Detect which cell encompasses the target text, then output its [x, y] center coordinate. 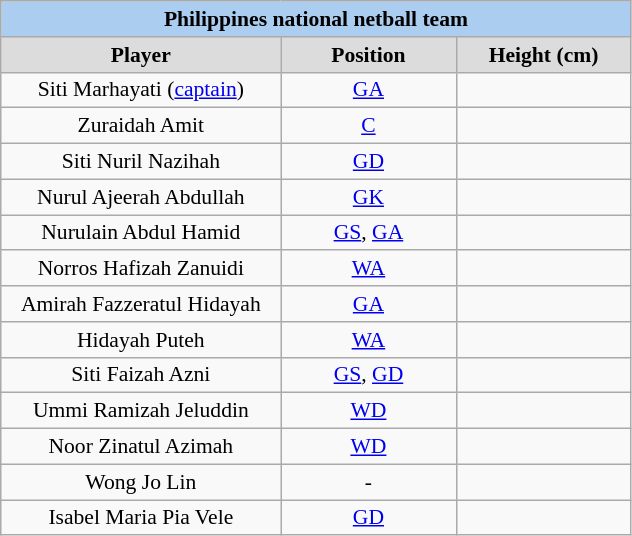
GS, GD [368, 375]
GS, GA [368, 233]
Position [368, 55]
Siti Faizah Azni [141, 375]
Noor Zinatul Azimah [141, 447]
Player [141, 55]
Wong Jo Lin [141, 482]
Nurul Ajeerah Abdullah [141, 197]
Isabel Maria Pia Vele [141, 518]
Zuraidah Amit [141, 126]
Amirah Fazzeratul Hidayah [141, 304]
Philippines national netball team [316, 19]
C [368, 126]
Siti Marhayati (captain) [141, 90]
Siti Nuril Nazihah [141, 162]
Hidayah Puteh [141, 340]
Ummi Ramizah Jeluddin [141, 411]
Height (cm) [544, 55]
Nurulain Abdul Hamid [141, 233]
- [368, 482]
Norros Hafizah Zanuidi [141, 269]
GK [368, 197]
